Output the (x, y) coordinate of the center of the cell containing the given text.  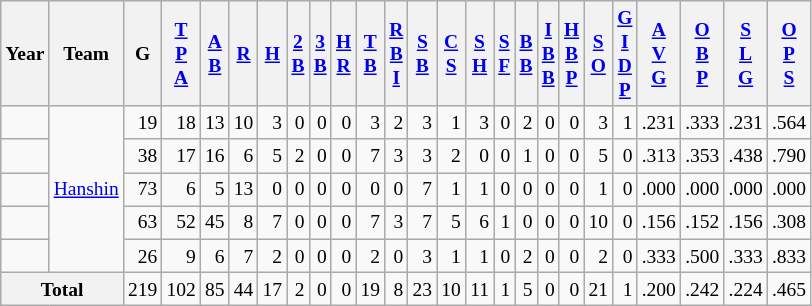
CS (452, 54)
219 (142, 288)
IBB (548, 54)
TB (370, 54)
OPS (788, 54)
44 (244, 288)
.564 (788, 122)
45 (214, 222)
23 (422, 288)
.790 (788, 156)
HR (343, 54)
.833 (788, 256)
.308 (788, 222)
Year (25, 54)
SO (598, 54)
H (272, 54)
.200 (658, 288)
RBI (396, 54)
SH (479, 54)
BB (526, 54)
R (244, 54)
63 (142, 222)
AB (214, 54)
3B (320, 54)
21 (598, 288)
18 (182, 122)
52 (182, 222)
Total (62, 288)
.152 (702, 222)
HBP (571, 54)
OBP (702, 54)
102 (182, 288)
SB (422, 54)
.242 (702, 288)
26 (142, 256)
85 (214, 288)
.500 (702, 256)
9 (182, 256)
.313 (658, 156)
11 (479, 288)
SF (504, 54)
73 (142, 190)
G (142, 54)
TPA (182, 54)
SLG (746, 54)
Team (86, 54)
AVG (658, 54)
Hanshin (86, 189)
.465 (788, 288)
2B (298, 54)
.224 (746, 288)
.438 (746, 156)
16 (214, 156)
GIDP (625, 54)
38 (142, 156)
.353 (702, 156)
